Find where the given text appears and provide that cell's center as (x, y) coordinate. 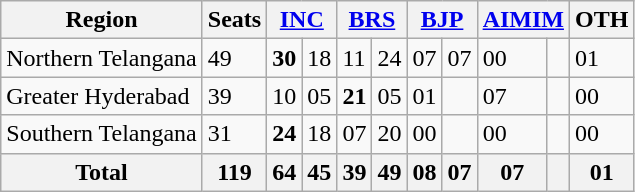
119 (234, 172)
30 (284, 58)
10 (284, 96)
INC (302, 20)
64 (284, 172)
Region (102, 20)
21 (354, 96)
Northern Telangana (102, 58)
08 (424, 172)
31 (234, 134)
OTH (601, 20)
Seats (234, 20)
45 (320, 172)
Southern Telangana (102, 134)
AIMIM (523, 20)
Greater Hyderabad (102, 96)
Total (102, 172)
20 (390, 134)
BJP (442, 20)
11 (354, 58)
BRS (372, 20)
